Locate the cell with the specified text and output its (X, Y) center coordinate. 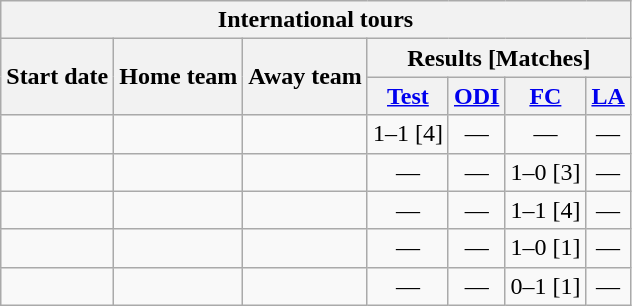
LA (608, 96)
Results [Matches] (498, 58)
1–0 [3] (546, 172)
1–0 [1] (546, 248)
Home team (178, 77)
International tours (316, 20)
ODI (476, 96)
Away team (306, 77)
0–1 [1] (546, 286)
Test (408, 96)
Start date (58, 77)
FC (546, 96)
